For the text-containing cell, return its midpoint in [x, y] coordinate format. 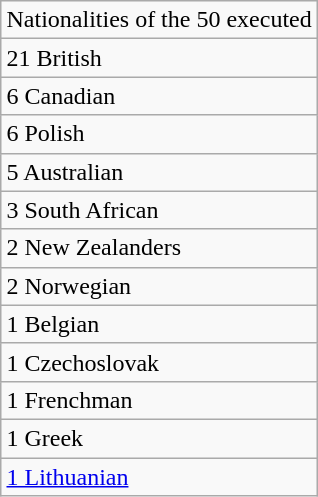
6 Canadian [159, 96]
1 Czechoslovak [159, 362]
2 New Zealanders [159, 248]
21 British [159, 58]
6 Polish [159, 134]
1 Frenchman [159, 400]
1 Greek [159, 438]
Nationalities of the 50 executed [159, 20]
5 Australian [159, 172]
3 South African [159, 210]
1 Belgian [159, 324]
2 Norwegian [159, 286]
1 Lithuanian [159, 477]
